Identify which cell holds the provided text, then report its (x, y) central coordinate. 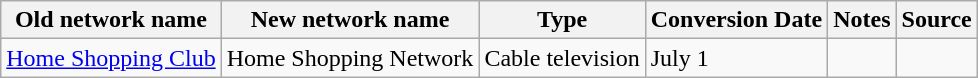
Conversion Date (736, 20)
New network name (350, 20)
Home Shopping Network (350, 58)
Type (562, 20)
Notes (862, 20)
Old network name (111, 20)
Source (936, 20)
July 1 (736, 58)
Home Shopping Club (111, 58)
Cable television (562, 58)
